Locate the cell with the specified text and output its (X, Y) center coordinate. 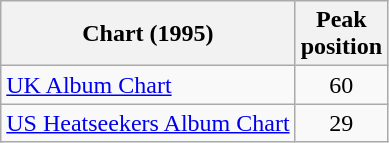
UK Album Chart (148, 85)
US Heatseekers Album Chart (148, 123)
29 (341, 123)
Peakposition (341, 34)
Chart (1995) (148, 34)
60 (341, 85)
